Return [X, Y] of the center of cell containing provided text 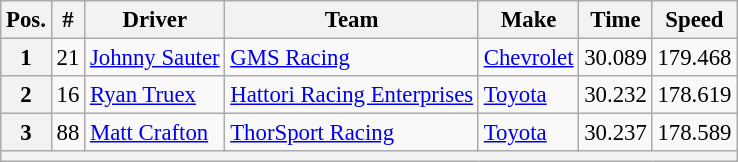
30.232 [616, 95]
ThorSport Racing [352, 133]
30.089 [616, 58]
Chevrolet [528, 58]
Pos. [26, 20]
Time [616, 20]
21 [68, 58]
179.468 [694, 58]
Team [352, 20]
Hattori Racing Enterprises [352, 95]
Ryan Truex [155, 95]
Matt Crafton [155, 133]
GMS Racing [352, 58]
1 [26, 58]
88 [68, 133]
2 [26, 95]
30.237 [616, 133]
Johnny Sauter [155, 58]
Driver [155, 20]
16 [68, 95]
# [68, 20]
178.589 [694, 133]
Speed [694, 20]
Make [528, 20]
3 [26, 133]
178.619 [694, 95]
